Find where the given text appears and provide that cell's center as [x, y] coordinate. 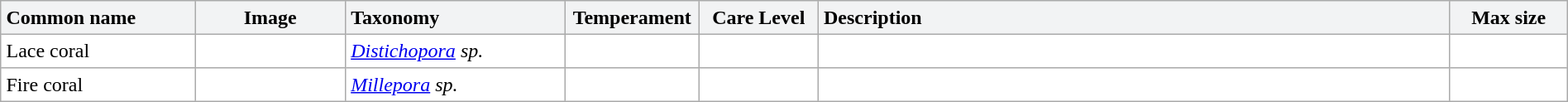
Description [1134, 17]
Lace coral [98, 51]
Distichopora sp. [455, 51]
Temperament [632, 17]
Taxonomy [455, 17]
Fire coral [98, 85]
Max size [1508, 17]
Millepora sp. [455, 85]
Care Level [758, 17]
Image [270, 17]
Common name [98, 17]
